Pinpoint the cell where the given text exists, returning its [x, y] midpoint coordinate. 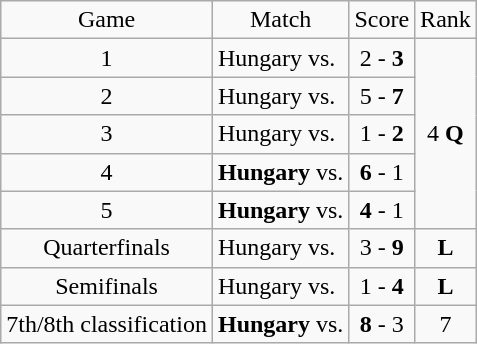
Semifinals [107, 286]
Rank [446, 20]
2 - 3 [382, 58]
4 [107, 172]
7th/8th classification [107, 324]
7 [446, 324]
2 [107, 96]
6 - 1 [382, 172]
8 - 3 [382, 324]
5 [107, 210]
Game [107, 20]
1 [107, 58]
5 - 7 [382, 96]
Match [280, 20]
3 [107, 134]
4 - 1 [382, 210]
Quarterfinals [107, 248]
4 Q [446, 134]
1 - 2 [382, 134]
1 - 4 [382, 286]
3 - 9 [382, 248]
Score [382, 20]
